Detect which cell encompasses the target text, then output its [x, y] center coordinate. 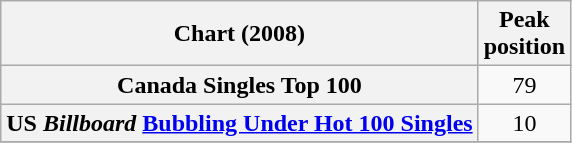
79 [524, 85]
Canada Singles Top 100 [240, 85]
Chart (2008) [240, 34]
10 [524, 123]
Peakposition [524, 34]
US Billboard Bubbling Under Hot 100 Singles [240, 123]
